Identify which cell holds the provided text, then report its [x, y] central coordinate. 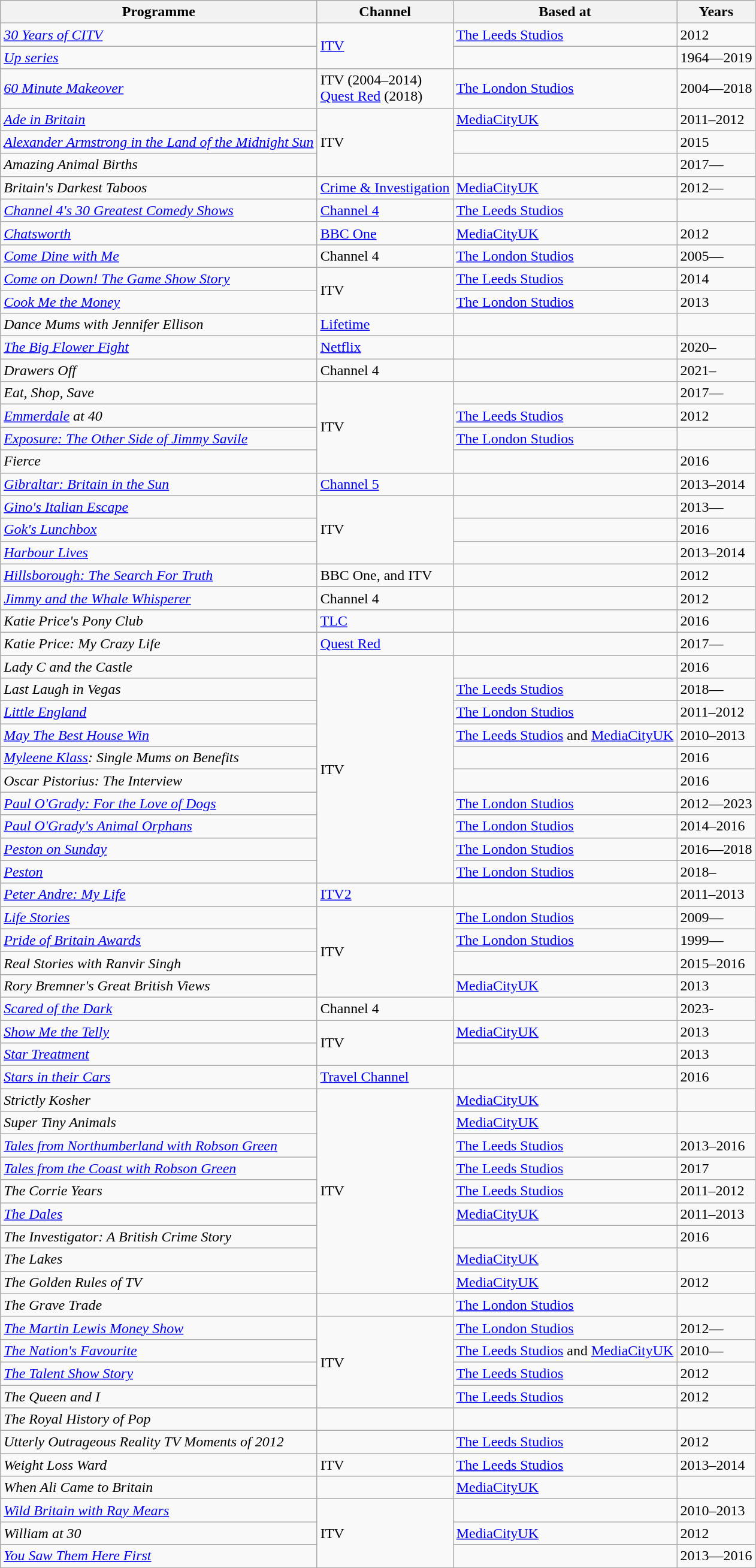
Dance Mums with Jennifer Ellison [159, 325]
Alexander Armstrong in the Land of the Midnight Sun [159, 142]
2016—2018 [716, 849]
Come on Down! The Game Show Story [159, 279]
Exposure: The Other Side of Jimmy Savile [159, 439]
The Grave Trade [159, 1305]
William at 30 [159, 1533]
Paul O'Grady's Animal Orphans [159, 826]
Show Me the Telly [159, 1031]
Scared of the Dark [159, 1008]
2012—2023 [716, 803]
Rory Bremner's Great British Views [159, 986]
ITV2 [385, 895]
2020– [716, 348]
Katie Price: My Crazy Life [159, 643]
60 Minute Makeover [159, 89]
Cook Me the Money [159, 301]
Star Treatment [159, 1055]
The Lakes [159, 1259]
The Queen and I [159, 1397]
2014–2016 [716, 826]
ITV (2004–2014)Quest Red (2018) [385, 89]
Ade in Britain [159, 119]
Fierce [159, 461]
2013–2016 [716, 1146]
Channel 5 [385, 484]
Emmerdale at 40 [159, 416]
Myleene Klass: Single Mums on Benefits [159, 758]
The Royal History of Pop [159, 1419]
2014 [716, 279]
Lady C and the Castle [159, 667]
Drawers Off [159, 370]
Real Stories with Ranvir Singh [159, 963]
Katie Price's Pony Club [159, 621]
BBC One, and ITV [385, 575]
May The Best House Win [159, 735]
Peston on Sunday [159, 849]
Lifetime [385, 325]
TLC [385, 621]
30 Years of CITV [159, 35]
Oscar Pistorius: The Interview [159, 781]
Gok's Lunchbox [159, 530]
2021– [716, 370]
Gibraltar: Britain in the Sun [159, 484]
Chatsworth [159, 233]
Britain's Darkest Taboos [159, 188]
Harbour Lives [159, 552]
Based at [565, 12]
Come Dine with Me [159, 256]
1999— [716, 940]
Netflix [385, 348]
Programme [159, 12]
The Big Flower Fight [159, 348]
Amazing Animal Births [159, 165]
2015–2016 [716, 963]
2017 [716, 1168]
2013— [716, 507]
Little England [159, 712]
Hillsborough: The Search For Truth [159, 575]
2009— [716, 917]
Peston [159, 872]
2013—2016 [716, 1556]
Wild Britain with Ray Mears [159, 1510]
2010— [716, 1351]
The Corrie Years [159, 1191]
Tales from Northumberland with Robson Green [159, 1146]
The Martin Lewis Money Show [159, 1328]
Years [716, 12]
Channel [385, 12]
The Nation's Favourite [159, 1351]
Eat, Shop, Save [159, 393]
Super Tiny Animals [159, 1123]
Strictly Kosher [159, 1100]
2005— [716, 256]
Travel Channel [385, 1077]
Up series [159, 58]
The Dales [159, 1214]
When Ali Came to Britain [159, 1488]
Channel 4's 30 Greatest Comedy Shows [159, 210]
Stars in their Cars [159, 1077]
Peter Andre: My Life [159, 895]
Paul O'Grady: For the Love of Dogs [159, 803]
2018– [716, 872]
2004—2018 [716, 89]
Tales from the Coast with Robson Green [159, 1168]
Utterly Outrageous Reality TV Moments of 2012 [159, 1442]
2015 [716, 142]
Last Laugh in Vegas [159, 690]
The Talent Show Story [159, 1373]
Gino's Italian Escape [159, 507]
2023- [716, 1008]
Quest Red [385, 643]
BBC One [385, 233]
Jimmy and the Whale Whisperer [159, 598]
Weight Loss Ward [159, 1465]
1964—2019 [716, 58]
2018— [716, 690]
You Saw Them Here First [159, 1556]
Crime & Investigation [385, 188]
The Investigator: A British Crime Story [159, 1237]
Life Stories [159, 917]
Pride of Britain Awards [159, 940]
The Golden Rules of TV [159, 1282]
